Find where the given text appears and provide that cell's center as [x, y] coordinate. 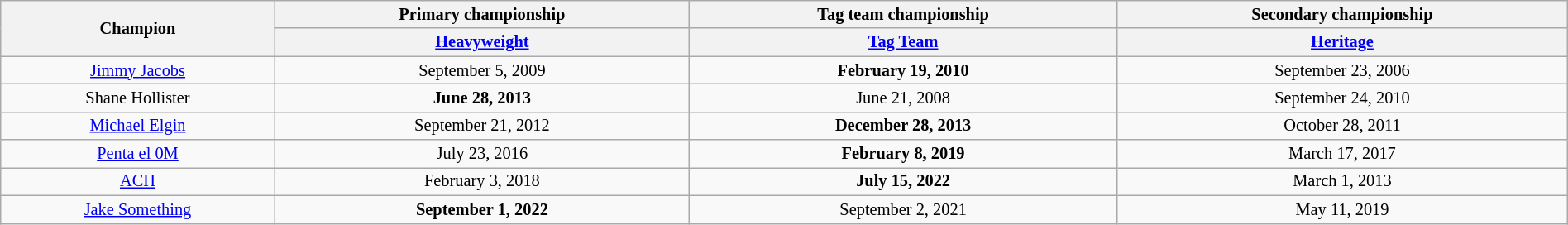
March 17, 2017 [1343, 154]
September 1, 2022 [481, 209]
September 24, 2010 [1343, 98]
February 3, 2018 [481, 181]
December 28, 2013 [903, 126]
September 23, 2006 [1343, 70]
February 19, 2010 [903, 70]
Champion [137, 28]
Michael Elgin [137, 126]
September 5, 2009 [481, 70]
September 21, 2012 [481, 126]
October 28, 2011 [1343, 126]
March 1, 2013 [1343, 181]
Heavyweight [481, 42]
February 8, 2019 [903, 154]
September 2, 2021 [903, 209]
Secondary championship [1343, 14]
Jake Something [137, 209]
Primary championship [481, 14]
July 23, 2016 [481, 154]
June 21, 2008 [903, 98]
June 28, 2013 [481, 98]
ACH [137, 181]
Jimmy Jacobs [137, 70]
Tag Team [903, 42]
May 11, 2019 [1343, 209]
Shane Hollister [137, 98]
Tag team championship [903, 14]
Penta el 0M [137, 154]
Heritage [1343, 42]
July 15, 2022 [903, 181]
